Scan for the cell matching the given text and deliver its (X, Y) coordinate at center. 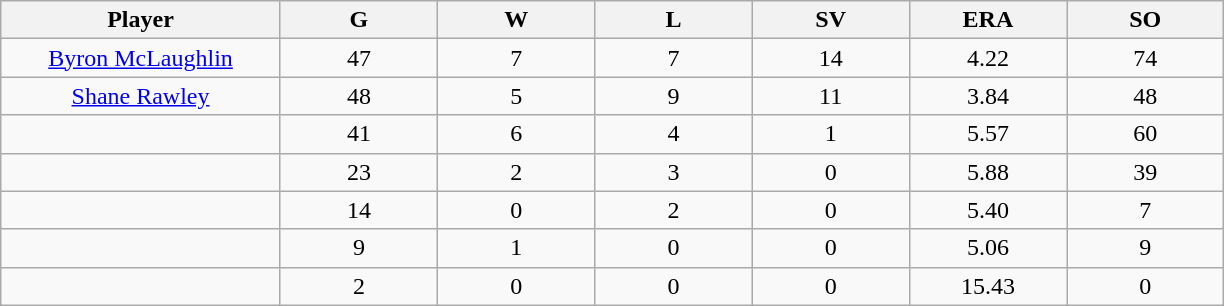
Player (141, 20)
4.22 (988, 58)
39 (1146, 172)
23 (358, 172)
47 (358, 58)
15.43 (988, 286)
SO (1146, 20)
6 (516, 134)
W (516, 20)
SV (830, 20)
3.84 (988, 96)
Shane Rawley (141, 96)
60 (1146, 134)
74 (1146, 58)
5.88 (988, 172)
L (674, 20)
5.57 (988, 134)
4 (674, 134)
11 (830, 96)
Byron McLaughlin (141, 58)
5.06 (988, 248)
3 (674, 172)
5 (516, 96)
ERA (988, 20)
41 (358, 134)
G (358, 20)
5.40 (988, 210)
